From the cell containing the given text, extract its center point as [X, Y] coordinate. 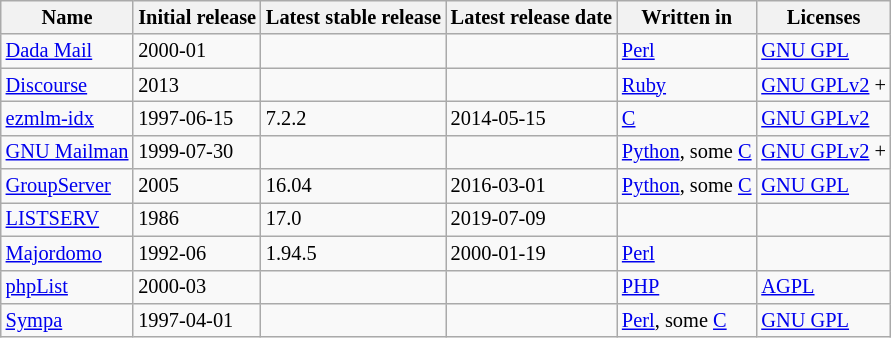
Licenses [823, 17]
2005 [197, 186]
Latest stable release [354, 17]
Name [68, 17]
1986 [197, 219]
2014-05-15 [532, 118]
1997-04-01 [197, 320]
GNU GPLv2 [823, 118]
2013 [197, 85]
ezmlm-idx [68, 118]
1999-07-30 [197, 152]
LISTSERV [68, 219]
GNU Mailman [68, 152]
2000-01 [197, 51]
17.0 [354, 219]
1997-06-15 [197, 118]
AGPL [823, 287]
PHP [686, 287]
Written in [686, 17]
Latest release date [532, 17]
7.2.2 [354, 118]
1992-06 [197, 253]
phpList [68, 287]
Perl, some C [686, 320]
Discourse [68, 85]
Majordomo [68, 253]
2000-03 [197, 287]
1.94.5 [354, 253]
Sympa [68, 320]
Dada Mail [68, 51]
2019-07-09 [532, 219]
16.04 [354, 186]
2016-03-01 [532, 186]
2000-01-19 [532, 253]
GroupServer [68, 186]
Ruby [686, 85]
Initial release [197, 17]
C [686, 118]
